Output the [X, Y] coordinate of the center of the cell containing the given text.  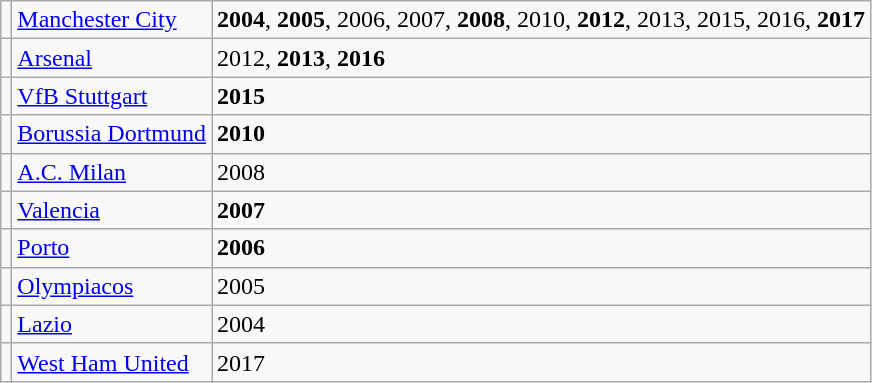
2006 [542, 248]
VfB Stuttgart [112, 96]
Olympiacos [112, 286]
2005 [542, 286]
A.C. Milan [112, 172]
2017 [542, 362]
West Ham United [112, 362]
2015 [542, 96]
Valencia [112, 210]
Manchester City [112, 20]
2007 [542, 210]
Porto [112, 248]
2004, 2005, 2006, 2007, 2008, 2010, 2012, 2013, 2015, 2016, 2017 [542, 20]
2012, 2013, 2016 [542, 58]
2004 [542, 324]
Arsenal [112, 58]
Borussia Dortmund [112, 134]
2008 [542, 172]
2010 [542, 134]
Lazio [112, 324]
